Find where the given text appears and provide that cell's center as [x, y] coordinate. 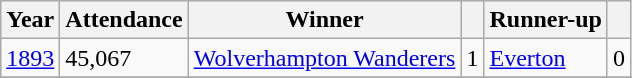
45,067 [124, 58]
Runner-up [546, 20]
Wolverhampton Wanderers [324, 58]
Winner [324, 20]
1893 [30, 58]
Everton [546, 58]
Attendance [124, 20]
Year [30, 20]
0 [618, 58]
1 [472, 58]
